Extract the (x, y) coordinate from the center of the cell holding the provided text.  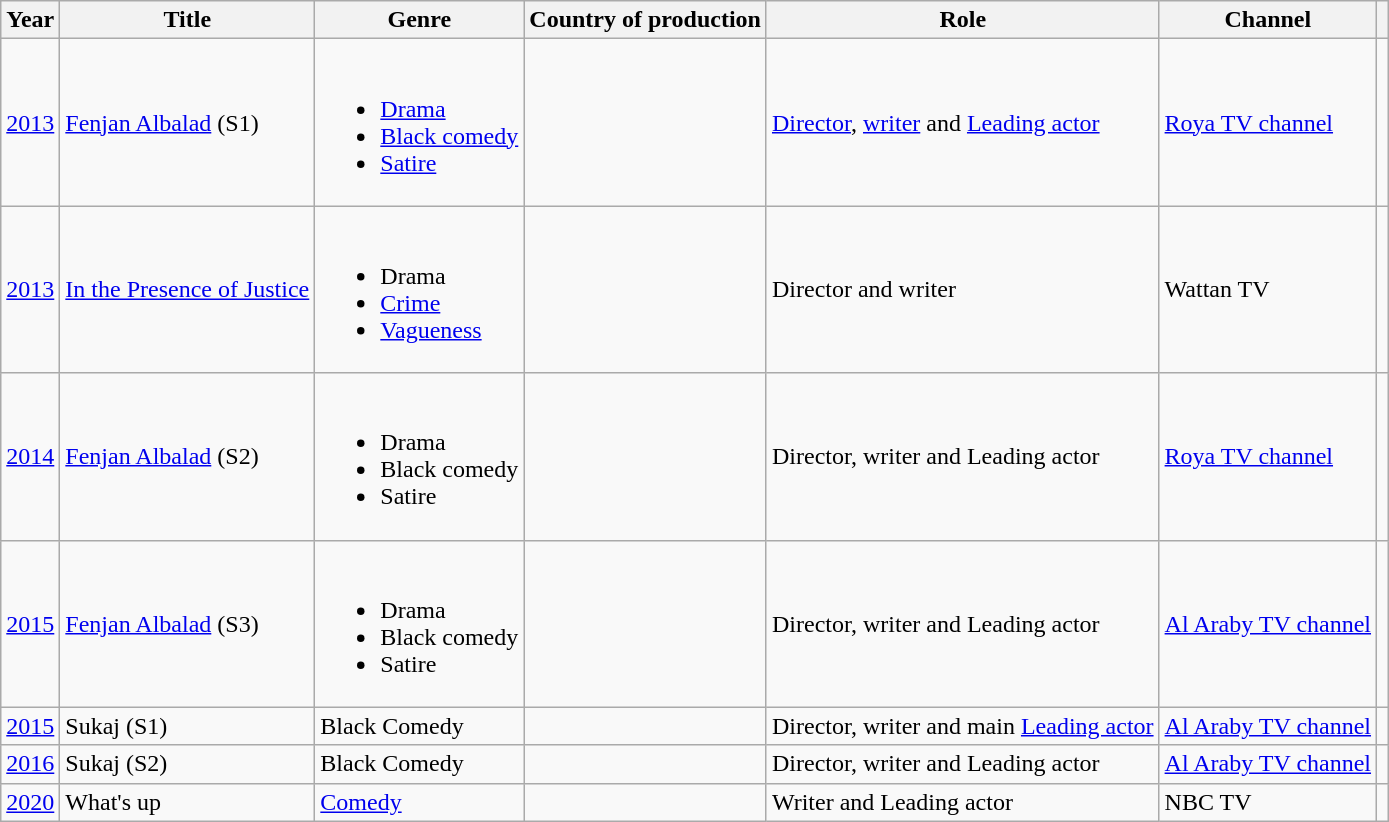
In the Presence of Justice (188, 290)
Comedy (420, 802)
Sukaj (S2) (188, 764)
Fenjan Albalad (S3) (188, 624)
Director, writer and main Leading actor (962, 726)
Writer and Leading actor (962, 802)
Fenjan Albalad (S2) (188, 456)
Wattan TV (1268, 290)
Genre (420, 20)
Year (30, 20)
Channel (1268, 20)
2016 (30, 764)
DramaCrimeVagueness (420, 290)
2014 (30, 456)
Director and writer (962, 290)
2020 (30, 802)
Sukaj (S1) (188, 726)
Fenjan Albalad (S1) (188, 122)
What's up (188, 802)
Title (188, 20)
NBC TV (1268, 802)
Country of production (646, 20)
Role (962, 20)
